Identify which cell holds the provided text, then report its (X, Y) central coordinate. 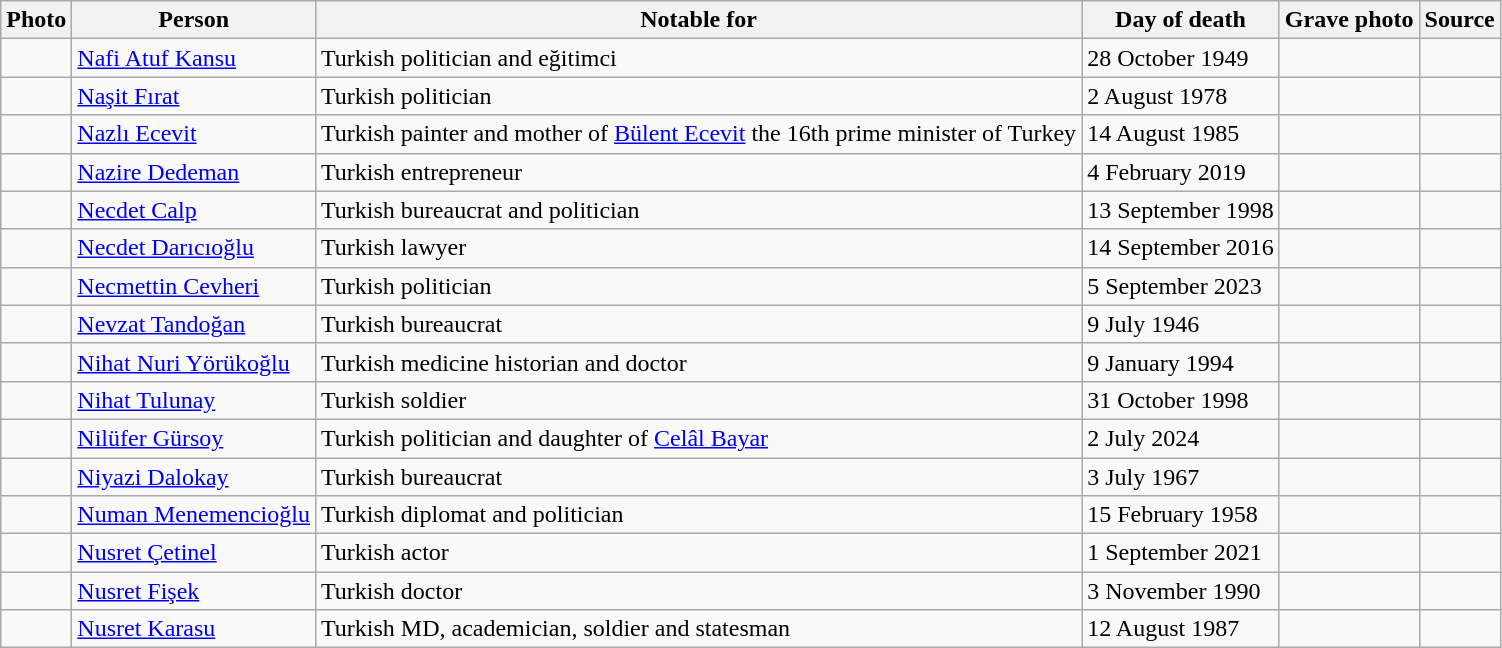
14 September 2016 (1181, 248)
Turkish diplomat and politician (698, 515)
Nusret Fişek (194, 591)
Necmettin Cevheri (194, 286)
Notable for (698, 20)
31 October 1998 (1181, 400)
Person (194, 20)
2 July 2024 (1181, 438)
12 August 1987 (1181, 629)
Necdet Calp (194, 210)
Turkish politician and daughter of Celâl Bayar (698, 438)
15 February 1958 (1181, 515)
9 January 1994 (1181, 362)
Turkish doctor (698, 591)
Turkish MD, academician, soldier and statesman (698, 629)
Turkish actor (698, 553)
Nevzat Tandoğan (194, 324)
9 July 1946 (1181, 324)
Turkish entrepreneur (698, 172)
Turkish politician and eğitimci (698, 58)
Turkish painter and mother of Bülent Ecevit the 16th prime minister of Turkey (698, 134)
Nazire Dedeman (194, 172)
4 February 2019 (1181, 172)
Turkish medicine historian and doctor (698, 362)
Necdet Darıcıoğlu (194, 248)
Turkish lawyer (698, 248)
1 September 2021 (1181, 553)
Nazlı Ecevit (194, 134)
13 September 1998 (1181, 210)
Nusret Karasu (194, 629)
Source (1460, 20)
14 August 1985 (1181, 134)
Nilüfer Gürsoy (194, 438)
Day of death (1181, 20)
Nusret Çetinel (194, 553)
Nihat Nuri Yörükoğlu (194, 362)
Photo (36, 20)
Turkish bureaucrat and politician (698, 210)
3 July 1967 (1181, 477)
Grave photo (1349, 20)
Nafi Atuf Kansu (194, 58)
2 August 1978 (1181, 96)
Numan Menemencioğlu (194, 515)
Turkish soldier (698, 400)
3 November 1990 (1181, 591)
5 September 2023 (1181, 286)
Nihat Tulunay (194, 400)
Naşit Fırat (194, 96)
28 October 1949 (1181, 58)
Niyazi Dalokay (194, 477)
